Identify which cell holds the provided text, then report its (X, Y) central coordinate. 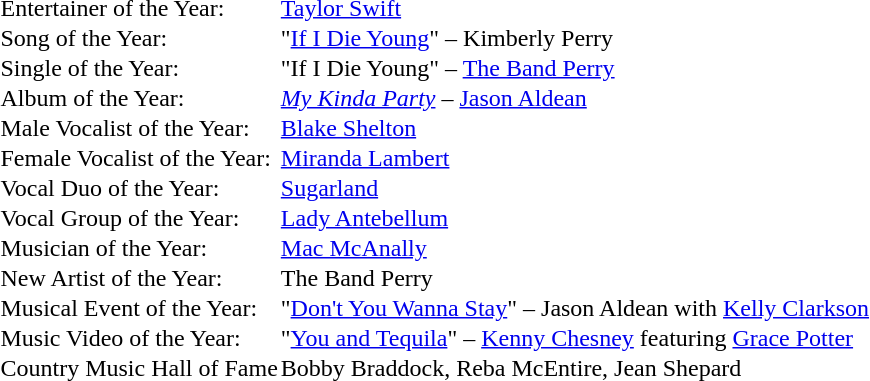
Mac McAnally (574, 248)
The Band Perry (574, 278)
"You and Tequila" – Kenny Chesney featuring Grace Potter (574, 338)
"If I Die Young" – The Band Perry (574, 68)
Lady Antebellum (574, 218)
"If I Die Young" – Kimberly Perry (574, 38)
Sugarland (574, 188)
Miranda Lambert (574, 158)
Blake Shelton (574, 128)
"Don't You Wanna Stay" – Jason Aldean with Kelly Clarkson (574, 308)
My Kinda Party – Jason Aldean (574, 98)
